Scan for the cell matching the given text and deliver its (X, Y) coordinate at center. 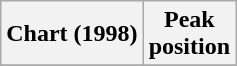
Chart (1998) (72, 34)
Peakposition (189, 34)
